Provide the (x, y) coordinate of the cell's center where the given text is located.  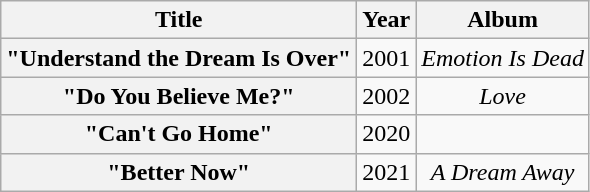
2002 (386, 96)
A Dream Away (503, 172)
Title (179, 20)
Year (386, 20)
2001 (386, 58)
2020 (386, 134)
2021 (386, 172)
Album (503, 20)
"Better Now" (179, 172)
Emotion Is Dead (503, 58)
"Can't Go Home" (179, 134)
Love (503, 96)
"Do You Believe Me?" (179, 96)
"Understand the Dream Is Over" (179, 58)
